Detect which cell encompasses the target text, then output its (X, Y) center coordinate. 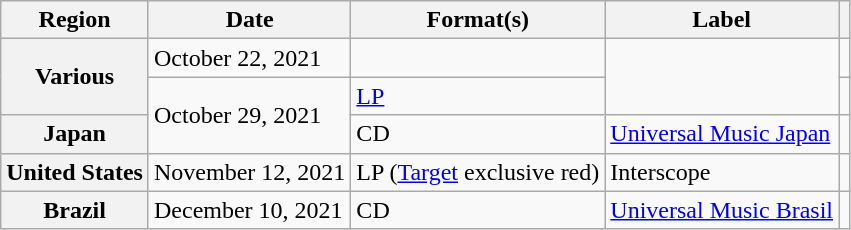
December 10, 2021 (249, 210)
Format(s) (478, 20)
November 12, 2021 (249, 172)
Japan (75, 134)
Universal Music Japan (722, 134)
Date (249, 20)
Universal Music Brasil (722, 210)
Various (75, 77)
LP (Target exclusive red) (478, 172)
Label (722, 20)
LP (478, 96)
October 22, 2021 (249, 58)
October 29, 2021 (249, 115)
Interscope (722, 172)
Brazil (75, 210)
Region (75, 20)
United States (75, 172)
